Extract the [x, y] coordinate from the center of the cell holding the provided text.  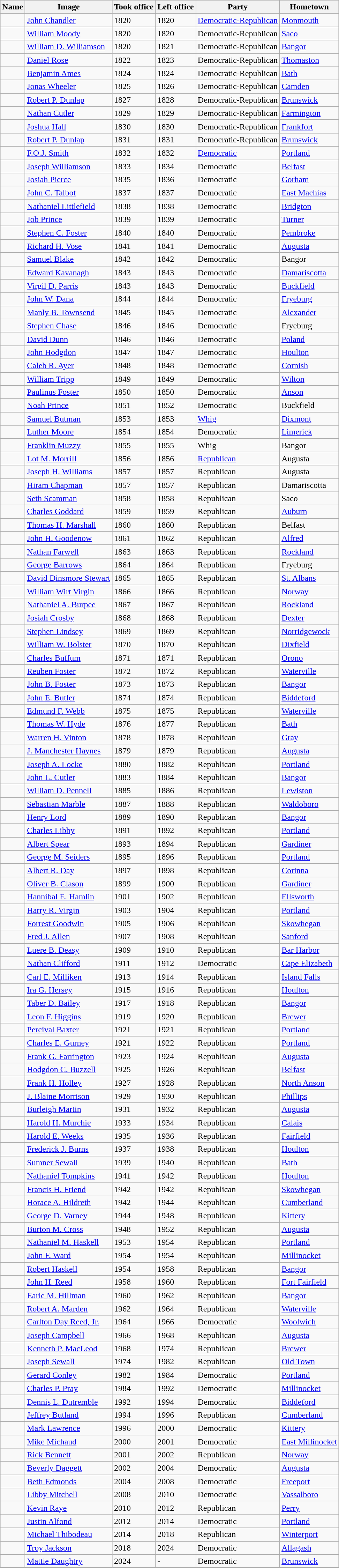
Michael Thibodeau [69, 1534]
1861 [134, 538]
Albert R. Day [69, 870]
1922 [176, 1043]
David Dinsmore Stewart [69, 578]
Bar Harbor [309, 950]
Libby Mitchell [69, 1495]
Justin Alfond [69, 1521]
Charles Buffum [69, 658]
Rick Bennett [69, 1455]
1901 [134, 897]
Josiah Crosby [69, 618]
Gerard Conley [69, 1375]
Sanford [309, 937]
1877 [176, 724]
Leon F. Higgins [69, 1017]
Joseph Sewall [69, 1362]
John L. Cutler [69, 777]
Joshua Hall [69, 126]
1893 [134, 844]
1833 [134, 166]
Forrest Goodwin [69, 923]
Stephen C. Foster [69, 233]
John B. Foster [69, 684]
Mattie Daughtry [69, 1561]
1889 [134, 817]
Mark Lawrence [69, 1428]
- [176, 1561]
Hodgdon C. Buzzell [69, 1070]
St. Albans [309, 578]
John Hodgdon [69, 352]
1891 [134, 831]
1931 [134, 1109]
Edward Kavanagh [69, 273]
Image [69, 7]
Seth Scamman [69, 498]
1823 [176, 60]
Thomas W. Hyde [69, 724]
Kenneth P. MacLeod [69, 1348]
Frank G. Farrington [69, 1056]
1904 [176, 910]
1907 [134, 937]
1822 [134, 60]
1821 [176, 47]
1918 [176, 1003]
East Machias [309, 193]
Franklin Muzzy [69, 445]
Harold E. Weeks [69, 1136]
Harry R. Virgin [69, 910]
Luther Moore [69, 432]
1897 [134, 870]
John H. Reed [69, 1282]
John H. Goodenow [69, 538]
William W. Bolster [69, 645]
Stephen Lindsey [69, 631]
1903 [134, 910]
1915 [134, 990]
1930 [176, 1096]
Ellsworth [309, 897]
1924 [176, 1056]
1912 [176, 963]
1894 [176, 844]
Josiah Pierce [69, 180]
Beth Edmonds [69, 1481]
Island Falls [309, 976]
Charles Goddard [69, 512]
Albert Spear [69, 844]
Nathaniel Tompkins [69, 1176]
Reuben Foster [69, 671]
1953 [134, 1242]
Charles P. Pray [69, 1388]
Cornish [309, 365]
John F. Ward [69, 1256]
Jonas Wheeler [69, 87]
Nathan Clifford [69, 963]
Calais [309, 1123]
1836 [176, 180]
Robert Haskell [69, 1269]
Manly B. Townsend [69, 312]
1917 [134, 1003]
1919 [134, 1017]
1938 [176, 1149]
1939 [134, 1162]
Dexter [309, 618]
1882 [176, 764]
1887 [134, 804]
F.O.J. Smith [69, 153]
J. Manchester Haynes [69, 751]
1920 [176, 1017]
Troy Jackson [69, 1548]
Stephen Chase [69, 326]
Wilton [309, 379]
Ira G. Hersey [69, 990]
Turner [309, 220]
Party [238, 7]
John C. Talbot [69, 193]
Freeport [309, 1481]
Allagash [309, 1548]
Alexander [309, 312]
1909 [134, 950]
1940 [176, 1162]
Cape Elizabeth [309, 963]
1929 [134, 1096]
1906 [176, 923]
David Dunn [69, 339]
William Tripp [69, 379]
1886 [176, 790]
Frankfort [309, 126]
Job Prince [69, 220]
1914 [176, 976]
Woolwich [309, 1322]
Richard H. Vose [69, 246]
Farmington [309, 113]
1884 [176, 777]
Kevin Raye [69, 1508]
Joseph Campbell [69, 1335]
George M. Seiders [69, 857]
Warren H. Vinton [69, 737]
1916 [176, 990]
Hannibal E. Hamlin [69, 897]
Taber D. Bailey [69, 1003]
Bridgton [309, 206]
Fred J. Allen [69, 937]
1936 [176, 1136]
Luere B. Deasy [69, 950]
Left office [176, 7]
1898 [176, 870]
Robert A. Marden [69, 1309]
Norridgewock [309, 631]
Daniel Rose [69, 60]
Joseph Williamson [69, 166]
Nathan Cutler [69, 113]
Virgil D. Parris [69, 286]
Dixfield [309, 645]
John E. Butler [69, 698]
Perry [309, 1508]
Limerick [309, 432]
Charles Libby [69, 831]
1876 [134, 724]
William D. Pennell [69, 790]
1828 [176, 100]
1902 [176, 897]
Winterport [309, 1534]
1885 [134, 790]
Percival Baxter [69, 1030]
William D. Williamson [69, 47]
Phillips [309, 1096]
Camden [309, 87]
1908 [176, 937]
1910 [176, 950]
Hometown [309, 7]
Nathaniel Littlefield [69, 206]
Anson [309, 392]
1851 [134, 406]
Edmund F. Webb [69, 711]
Samuel Butman [69, 419]
1899 [134, 884]
George Barrows [69, 565]
Charles E. Gurney [69, 1043]
Sebastian Marble [69, 804]
Joseph A. Locke [69, 764]
Lewiston [309, 790]
Nathaniel A. Burpee [69, 605]
John W. Dana [69, 299]
East Millinocket [309, 1442]
Joseph H. Williams [69, 472]
1928 [176, 1083]
Carl E. Milliken [69, 976]
J. Blaine Morrison [69, 1096]
1896 [176, 857]
Dixmont [309, 419]
1827 [134, 100]
Oliver B. Clason [69, 884]
Caleb R. Ayer [69, 365]
1932 [176, 1109]
1911 [134, 963]
Noah Prince [69, 406]
Gorham [309, 180]
1895 [134, 857]
Nathaniel M. Haskell [69, 1242]
Beverly Daggett [69, 1468]
Henry Lord [69, 817]
1925 [134, 1070]
1952 [176, 1229]
Orono [309, 658]
Frank H. Holley [69, 1083]
Thomas H. Marshall [69, 525]
Poland [309, 339]
1934 [176, 1123]
Waldoboro [309, 804]
Mike Michaud [69, 1442]
Fort Fairfield [309, 1282]
1927 [134, 1083]
Paulinus Foster [69, 392]
1892 [176, 831]
1825 [134, 87]
William Wirt Virgin [69, 592]
Gray [309, 737]
Dennis L. Dutremble [69, 1402]
Corinna [309, 870]
Harold H. Murchie [69, 1123]
Alfred [309, 538]
Lot M. Morrill [69, 459]
1880 [134, 764]
Horace A. Hildreth [69, 1202]
Monmouth [309, 20]
1888 [176, 804]
1941 [134, 1176]
Old Town [309, 1362]
1923 [134, 1056]
Earle M. Hillman [69, 1295]
Nathan Farwell [69, 551]
1834 [176, 166]
Took office [134, 7]
Samuel Blake [69, 259]
1900 [176, 884]
George D. Varney [69, 1216]
Fairfield [309, 1136]
Burleigh Martin [69, 1109]
Benjamin Ames [69, 73]
1835 [134, 180]
1935 [134, 1136]
Francis H. Friend [69, 1189]
1937 [134, 1149]
1862 [176, 538]
1852 [176, 406]
North Anson [309, 1083]
Frederick J. Burns [69, 1149]
Carlton Day Reed, Jr. [69, 1322]
1883 [134, 777]
John Chandler [69, 20]
Thomaston [309, 60]
Burton M. Cross [69, 1229]
1926 [176, 1070]
1905 [134, 923]
1933 [134, 1123]
William Moody [69, 34]
Jeffrey Butland [69, 1415]
1826 [176, 87]
Hiram Chapman [69, 485]
1890 [176, 817]
Vassalboro [309, 1495]
1913 [134, 976]
Pembroke [309, 233]
Name [13, 7]
Sumner Sewall [69, 1162]
Auburn [309, 512]
